For the text-containing cell, return its midpoint in (x, y) coordinate format. 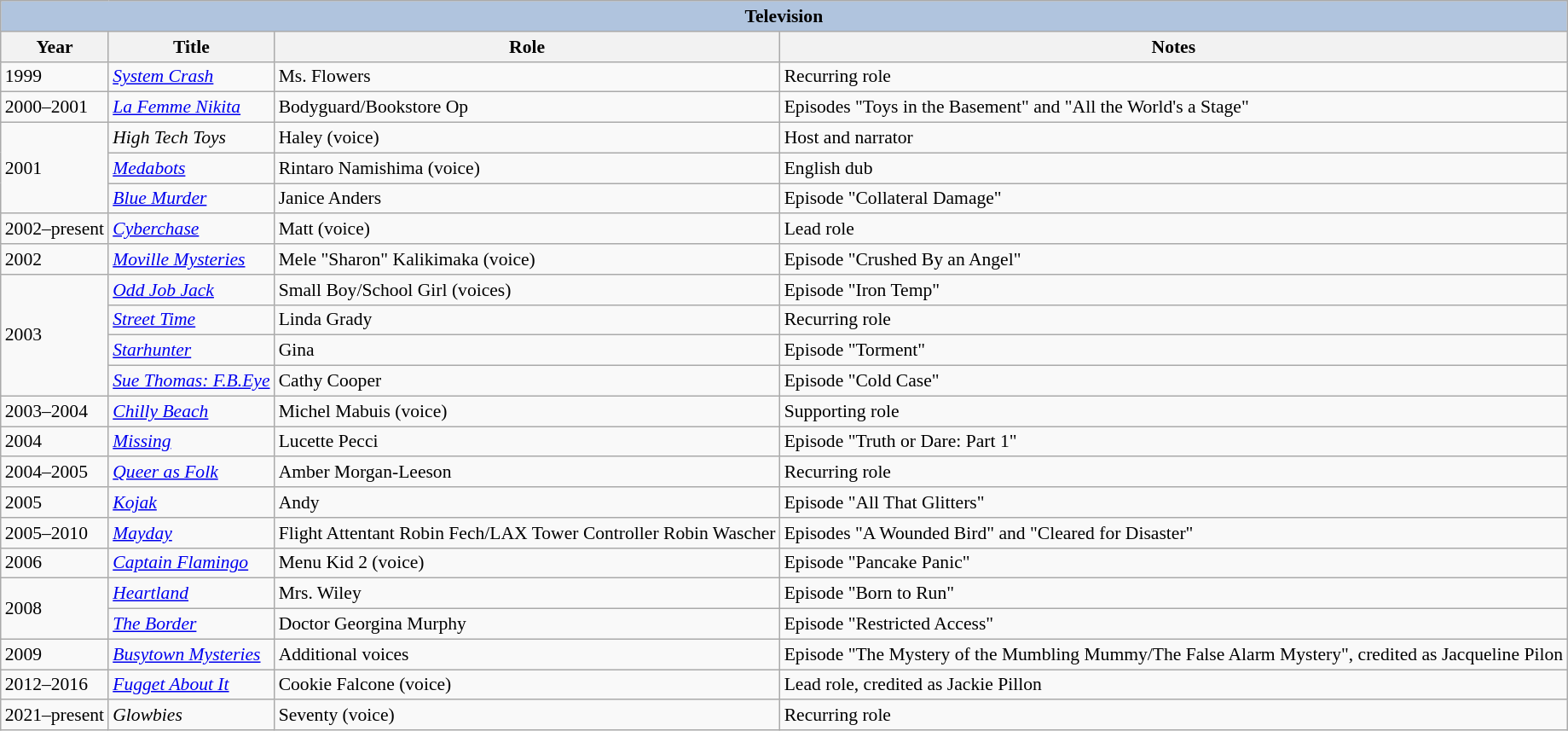
Episode "Cold Case" (1173, 381)
Cathy Cooper (527, 381)
System Crash (191, 77)
Flight Attentant Robin Fech/LAX Tower Controller Robin Wascher (527, 533)
Episode "The Mystery of the Mumbling Mummy/The False Alarm Mystery", credited as Jacqueline Pilon (1173, 654)
2009 (55, 654)
2002 (55, 259)
Television (784, 16)
Busytown Mysteries (191, 654)
Year (55, 47)
Janice Anders (527, 199)
2021–present (55, 716)
Episodes "Toys in the Basement" and "All the World's a Stage" (1173, 107)
Episode "Iron Temp" (1173, 290)
Captain Flamingo (191, 563)
Lucette Pecci (527, 442)
Host and narrator (1173, 138)
Street Time (191, 320)
Moville Mysteries (191, 259)
Seventy (voice) (527, 716)
Menu Kid 2 (voice) (527, 563)
Episode "Crushed By an Angel" (1173, 259)
2005–2010 (55, 533)
Bodyguard/Bookstore Op (527, 107)
Episode "Born to Run" (1173, 594)
Episode "Truth or Dare: Part 1" (1173, 442)
Odd Job Jack (191, 290)
2012–2016 (55, 685)
Medabots (191, 168)
Rintaro Namishima (voice) (527, 168)
Notes (1173, 47)
2002–present (55, 229)
Episodes "A Wounded Bird" and "Cleared for Disaster" (1173, 533)
Michel Mabuis (voice) (527, 411)
Haley (voice) (527, 138)
Kojak (191, 502)
Linda Grady (527, 320)
Missing (191, 442)
La Femme Nikita (191, 107)
Fugget About It (191, 685)
Starhunter (191, 351)
Queer as Folk (191, 473)
2004 (55, 442)
Doctor Georgina Murphy (527, 624)
High Tech Toys (191, 138)
The Border (191, 624)
2001 (55, 169)
Supporting role (1173, 411)
Additional voices (527, 654)
English dub (1173, 168)
Mayday (191, 533)
Lead role (1173, 229)
2008 (55, 609)
Blue Murder (191, 199)
Amber Morgan-Leeson (527, 473)
Andy (527, 502)
2006 (55, 563)
Chilly Beach (191, 411)
Episode "Torment" (1173, 351)
Episode "Restricted Access" (1173, 624)
Mrs. Wiley (527, 594)
Sue Thomas: F.B.Eye (191, 381)
Episode "Collateral Damage" (1173, 199)
Cookie Falcone (voice) (527, 685)
Title (191, 47)
Lead role, credited as Jackie Pillon (1173, 685)
Matt (voice) (527, 229)
Episode "Pancake Panic" (1173, 563)
Cyberchase (191, 229)
2000–2001 (55, 107)
2005 (55, 502)
Ms. Flowers (527, 77)
Gina (527, 351)
2004–2005 (55, 473)
Small Boy/School Girl (voices) (527, 290)
1999 (55, 77)
2003–2004 (55, 411)
Glowbies (191, 716)
2003 (55, 335)
Mele "Sharon" Kalikimaka (voice) (527, 259)
Heartland (191, 594)
Episode "All That Glitters" (1173, 502)
Role (527, 47)
